Provide the (x, y) coordinate of the cell's center where the given text is located.  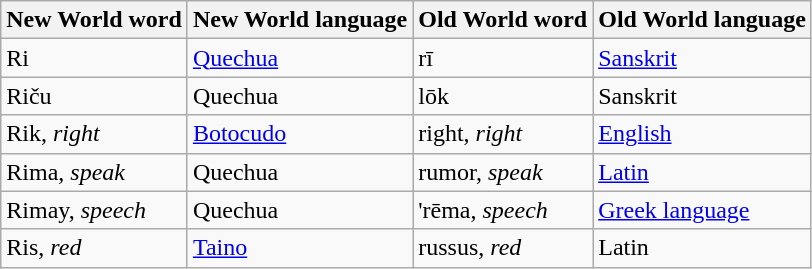
rī (503, 58)
Botocudo (300, 134)
russus, red (503, 248)
Ri (94, 58)
Rima, speak (94, 172)
'rēma, speech (503, 210)
English (702, 134)
Rik, right (94, 134)
rumor, speak (503, 172)
lōk (503, 96)
Rimay, speech (94, 210)
Taino (300, 248)
Greek language (702, 210)
Old World word (503, 20)
Ris, red (94, 248)
New World word (94, 20)
Riču (94, 96)
New World language (300, 20)
Old World language (702, 20)
right, right (503, 134)
